For the text-containing cell, return its midpoint in (x, y) coordinate format. 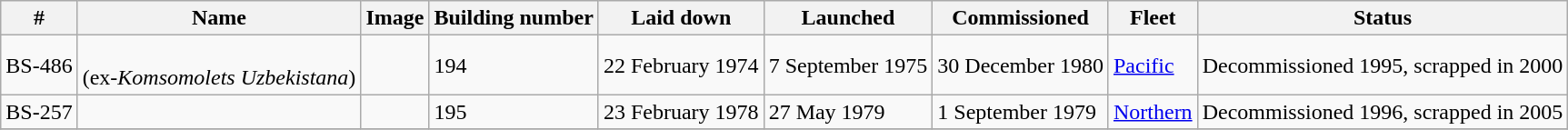
27 May 1979 (848, 112)
Laid down (681, 18)
Image (394, 18)
(ex-Komsomolets Uzbekistana) (219, 65)
Launched (848, 18)
30 December 1980 (1021, 65)
BS-257 (39, 112)
195 (514, 112)
# (39, 18)
7 September 1975 (848, 65)
22 February 1974 (681, 65)
Building number (514, 18)
Decommissioned 1995, scrapped in 2000 (1383, 65)
Status (1383, 18)
Name (219, 18)
23 February 1978 (681, 112)
1 September 1979 (1021, 112)
Pacific (1153, 65)
BS-486 (39, 65)
Commissioned (1021, 18)
Fleet (1153, 18)
194 (514, 65)
Northern (1153, 112)
Decommissioned 1996, scrapped in 2005 (1383, 112)
